Identify which cell holds the provided text, then report its [X, Y] central coordinate. 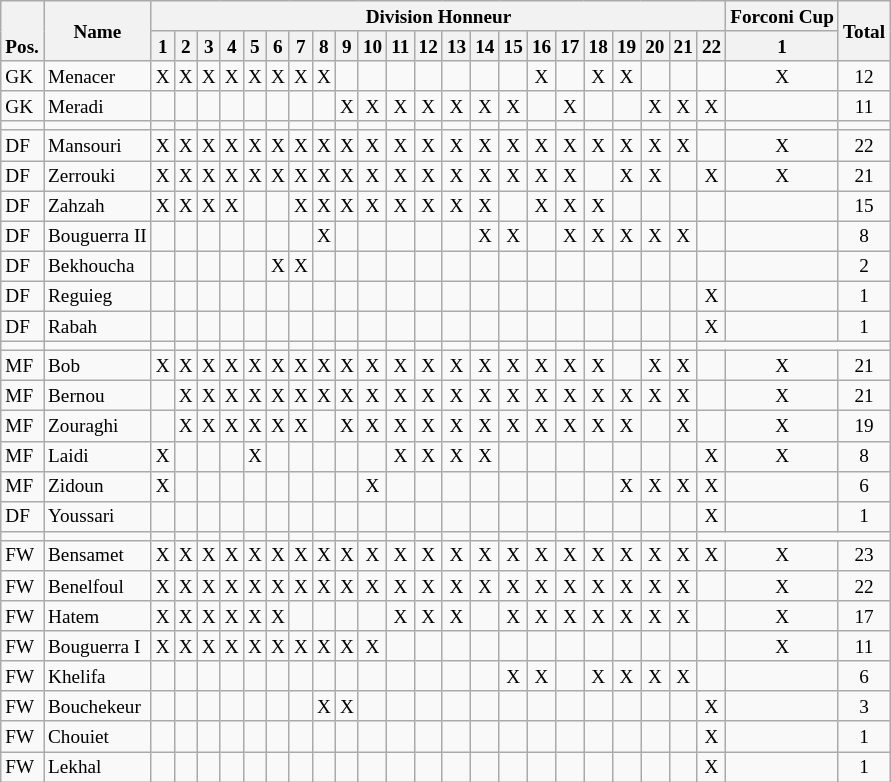
5 [254, 46]
Bekhoucha [98, 266]
23 [864, 555]
Mansouri [98, 145]
Bouguerra I [98, 646]
Pos. [22, 31]
7 [300, 46]
9 [346, 46]
18 [598, 46]
Lekhal [98, 766]
Laidi [98, 456]
Bernou [98, 396]
Menacer [98, 76]
10 [372, 46]
Rabah [98, 326]
Forconi Cup [782, 16]
Youssari [98, 516]
Zouraghi [98, 426]
Reguieg [98, 296]
Division Honneur [438, 16]
Bob [98, 365]
Zahzah [98, 206]
Bouguerra II [98, 236]
Zidoun [98, 486]
Zerrouki [98, 175]
Bensamet [98, 555]
Chouiet [98, 736]
13 [456, 46]
Benelfoul [98, 585]
Name [98, 31]
Khelifa [98, 676]
4 [232, 46]
Total [864, 31]
14 [485, 46]
20 [655, 46]
Bouchekeur [98, 706]
Hatem [98, 616]
Meradi [98, 106]
16 [541, 46]
